Find where the given text appears and provide that cell's center as (X, Y) coordinate. 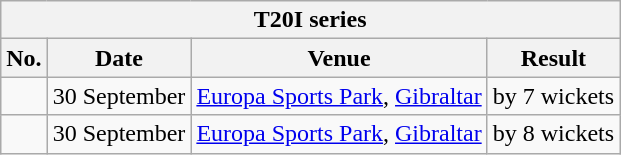
T20I series (310, 20)
Date (119, 58)
No. (24, 58)
by 7 wickets (553, 96)
Venue (339, 58)
Result (553, 58)
by 8 wickets (553, 134)
